Return the (X, Y) coordinate for the center point of the cell that contains the specified text.  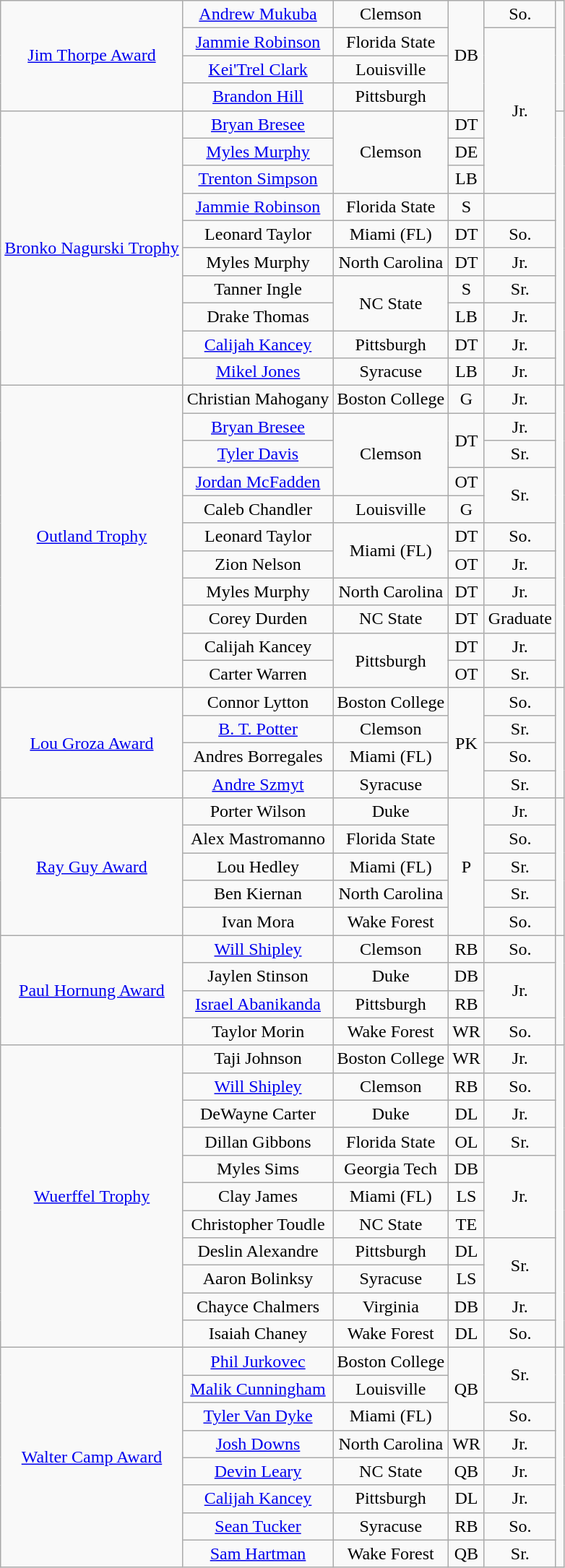
Georgia Tech (391, 1169)
Aaron Bolinksy (258, 1279)
Brandon Hill (258, 97)
Jordan McFadden (258, 482)
Isaiah Chaney (258, 1334)
Ivan Mora (258, 922)
Taji Johnson (258, 1059)
Christian Mahogany (258, 399)
Alex Mastromanno (258, 839)
B. T. Potter (258, 729)
PK (467, 742)
DE (467, 152)
Mikel Jones (258, 372)
P (467, 867)
Paul Hornung Award (92, 990)
Tyler Van Dyke (258, 1416)
Drake Thomas (258, 316)
Myles Sims (258, 1169)
Jaylen Stinson (258, 976)
TE (467, 1224)
Tanner Ingle (258, 289)
Jim Thorpe Award (92, 56)
Israel Abanikanda (258, 1004)
Andre Szmyt (258, 784)
Clay James (258, 1196)
Ben Kiernan (258, 894)
Christopher Toudle (258, 1224)
Malik Cunningham (258, 1389)
Ray Guy Award (92, 867)
Porter Wilson (258, 812)
Devin Leary (258, 1471)
Phil Jurkovec (258, 1361)
Taylor Morin (258, 1031)
Trenton Simpson (258, 179)
Virginia (391, 1307)
Andrew Mukuba (258, 14)
Caleb Chandler (258, 509)
Wuerffel Trophy (92, 1196)
Tyler Davis (258, 454)
Carter Warren (258, 674)
Bronko Nagurski Trophy (92, 248)
Andres Borregales (258, 756)
Kei'Trel Clark (258, 69)
Connor Lytton (258, 701)
Josh Downs (258, 1444)
Corey Durden (258, 619)
Lou Hedley (258, 867)
DeWayne Carter (258, 1114)
Lou Groza Award (92, 742)
Outland Trophy (92, 537)
Dillan Gibbons (258, 1141)
Deslin Alexandre (258, 1252)
Sean Tucker (258, 1526)
Chayce Chalmers (258, 1307)
Walter Camp Award (92, 1457)
Zion Nelson (258, 564)
OL (467, 1141)
Graduate (520, 619)
Sam Hartman (258, 1554)
